Determine the [X, Y] coordinate at the center of the cell enclosing the given text.  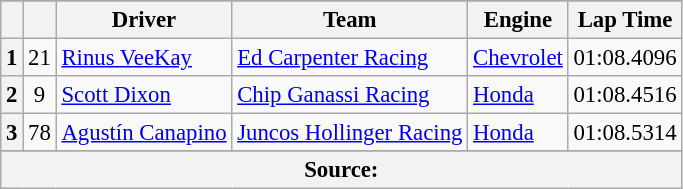
01:08.4096 [625, 58]
78 [40, 133]
Chip Ganassi Racing [350, 95]
9 [40, 95]
3 [12, 133]
01:08.4516 [625, 95]
Chevrolet [518, 58]
1 [12, 58]
Engine [518, 20]
Juncos Hollinger Racing [350, 133]
01:08.5314 [625, 133]
Source: [342, 170]
Lap Time [625, 20]
Scott Dixon [144, 95]
Ed Carpenter Racing [350, 58]
2 [12, 95]
Driver [144, 20]
Rinus VeeKay [144, 58]
Team [350, 20]
Agustín Canapino [144, 133]
21 [40, 58]
